Identify which cell holds the provided text, then report its (x, y) central coordinate. 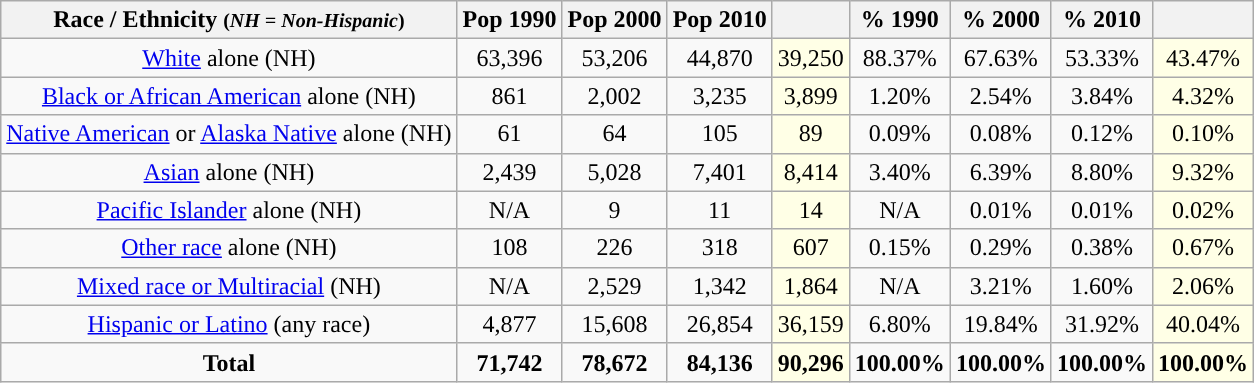
89 (810, 134)
Native American or Alaska Native alone (NH) (229, 134)
78,672 (614, 362)
53.33% (1102, 58)
3.84% (1102, 96)
Other race alone (NH) (229, 248)
Asian alone (NH) (229, 172)
7,401 (720, 172)
108 (510, 248)
8.80% (1102, 172)
67.63% (1000, 58)
2.06% (1202, 286)
4,877 (510, 324)
90,296 (810, 362)
0.02% (1202, 210)
53,206 (614, 58)
0.08% (1000, 134)
11 (720, 210)
15,608 (614, 324)
5,028 (614, 172)
318 (720, 248)
Black or African American alone (NH) (229, 96)
2,002 (614, 96)
Total (229, 362)
2.54% (1000, 96)
84,136 (720, 362)
0.12% (1102, 134)
0.09% (900, 134)
0.67% (1202, 248)
0.15% (900, 248)
31.92% (1102, 324)
43.47% (1202, 58)
19.84% (1000, 324)
2,439 (510, 172)
3,235 (720, 96)
9.32% (1202, 172)
% 2000 (1000, 20)
0.29% (1000, 248)
Pop 2000 (614, 20)
40.04% (1202, 324)
8,414 (810, 172)
2,529 (614, 286)
861 (510, 96)
Hispanic or Latino (any race) (229, 324)
0.10% (1202, 134)
36,159 (810, 324)
3.21% (1000, 286)
0.38% (1102, 248)
226 (614, 248)
3.40% (900, 172)
White alone (NH) (229, 58)
105 (720, 134)
39,250 (810, 58)
1.20% (900, 96)
Race / Ethnicity (NH = Non-Hispanic) (229, 20)
607 (810, 248)
1,864 (810, 286)
% 2010 (1102, 20)
26,854 (720, 324)
% 1990 (900, 20)
6.39% (1000, 172)
1,342 (720, 286)
63,396 (510, 58)
61 (510, 134)
64 (614, 134)
71,742 (510, 362)
44,870 (720, 58)
9 (614, 210)
1.60% (1102, 286)
3,899 (810, 96)
4.32% (1202, 96)
14 (810, 210)
6.80% (900, 324)
Pop 1990 (510, 20)
Pacific Islander alone (NH) (229, 210)
Pop 2010 (720, 20)
Mixed race or Multiracial (NH) (229, 286)
88.37% (900, 58)
